Return the [X, Y] coordinate for the center point of the cell that contains the specified text.  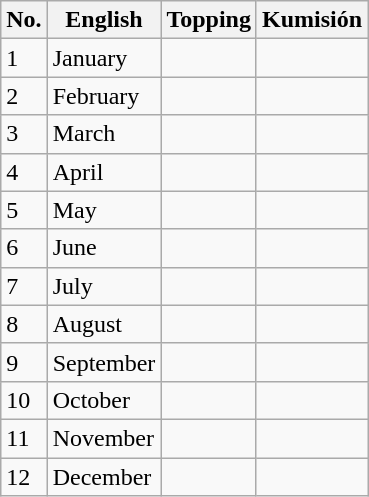
October [104, 400]
September [104, 362]
10 [24, 400]
April [104, 172]
Topping [209, 20]
English [104, 20]
3 [24, 134]
November [104, 438]
January [104, 58]
August [104, 324]
July [104, 286]
9 [24, 362]
12 [24, 477]
February [104, 96]
2 [24, 96]
May [104, 210]
5 [24, 210]
6 [24, 248]
7 [24, 286]
11 [24, 438]
Kumisión [312, 20]
1 [24, 58]
4 [24, 172]
No. [24, 20]
June [104, 248]
8 [24, 324]
March [104, 134]
December [104, 477]
